Identify which cell holds the provided text, then report its (x, y) central coordinate. 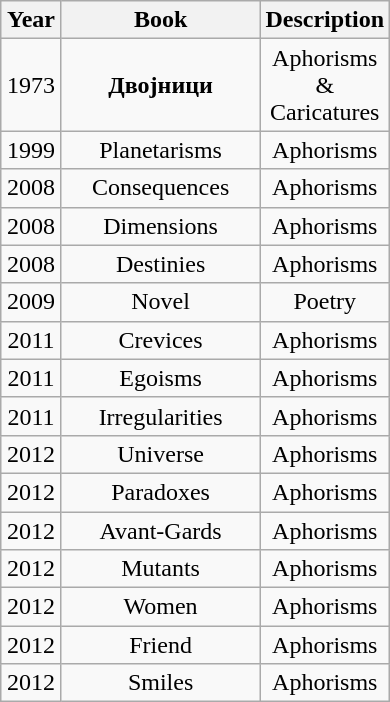
2009 (32, 302)
Двојници (160, 85)
Destinies (160, 264)
Novel (160, 302)
Women (160, 607)
1999 (32, 150)
Poetry (325, 302)
Dimensions (160, 226)
Mutants (160, 569)
Planetarisms (160, 150)
Book (160, 20)
Consequences (160, 188)
Smiles (160, 683)
Friend (160, 645)
Egoisms (160, 378)
Description (325, 20)
Universe (160, 454)
1973 (32, 85)
Aphorisms & Caricatures (325, 85)
Avant-Gards (160, 531)
Crevices (160, 340)
Irregularities (160, 416)
Paradoxes (160, 492)
Year (32, 20)
